Capture the cell that displays the provided text and extract its [x, y] central coordinate. 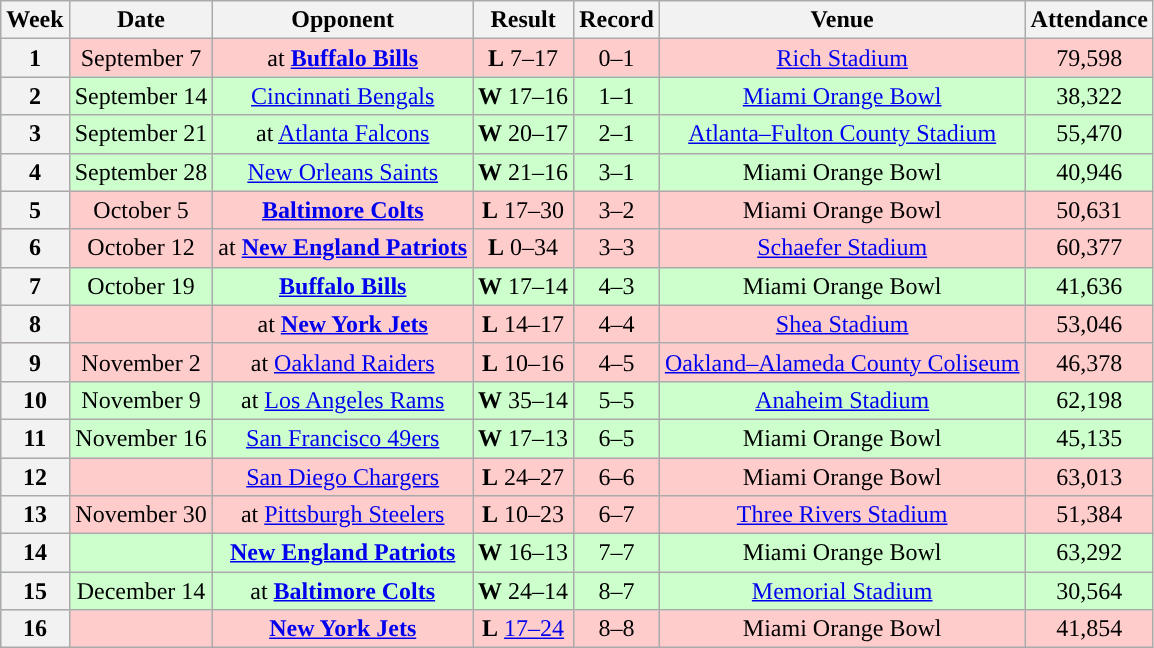
at New York Jets [343, 324]
60,377 [1089, 248]
41,854 [1089, 629]
Schaefer Stadium [842, 248]
at Oakland Raiders [343, 362]
Buffalo Bills [343, 286]
4–5 [617, 362]
L 10–23 [524, 515]
Opponent [343, 20]
38,322 [1089, 96]
Cincinnati Bengals [343, 96]
Memorial Stadium [842, 591]
L 24–27 [524, 477]
L 7–17 [524, 58]
13 [35, 515]
November 30 [141, 515]
4–4 [617, 324]
W 17–14 [524, 286]
1–1 [617, 96]
at New England Patriots [343, 248]
New England Patriots [343, 553]
L 10–16 [524, 362]
40,946 [1089, 172]
15 [35, 591]
11 [35, 438]
at Buffalo Bills [343, 58]
December 14 [141, 591]
7 [35, 286]
Three Rivers Stadium [842, 515]
San Diego Chargers [343, 477]
7–7 [617, 553]
63,013 [1089, 477]
3–2 [617, 210]
at Pittsburgh Steelers [343, 515]
Shea Stadium [842, 324]
4–3 [617, 286]
at Atlanta Falcons [343, 134]
Venue [842, 20]
6–5 [617, 438]
Anaheim Stadium [842, 400]
September 7 [141, 58]
November 9 [141, 400]
October 12 [141, 248]
L 14–17 [524, 324]
November 16 [141, 438]
October 19 [141, 286]
W 20–17 [524, 134]
at Los Angeles Rams [343, 400]
53,046 [1089, 324]
3–3 [617, 248]
50,631 [1089, 210]
10 [35, 400]
Atlanta–Fulton County Stadium [842, 134]
Baltimore Colts [343, 210]
8–7 [617, 591]
46,378 [1089, 362]
9 [35, 362]
W 24–14 [524, 591]
5–5 [617, 400]
16 [35, 629]
30,564 [1089, 591]
L 0–34 [524, 248]
September 21 [141, 134]
0–1 [617, 58]
62,198 [1089, 400]
W 17–16 [524, 96]
W 35–14 [524, 400]
55,470 [1089, 134]
October 5 [141, 210]
W 21–16 [524, 172]
New Orleans Saints [343, 172]
3–1 [617, 172]
6–6 [617, 477]
79,598 [1089, 58]
San Francisco 49ers [343, 438]
Result [524, 20]
Week [35, 20]
Oakland–Alameda County Coliseum [842, 362]
6 [35, 248]
L 17–24 [524, 629]
4 [35, 172]
L 17–30 [524, 210]
5 [35, 210]
12 [35, 477]
Rich Stadium [842, 58]
63,292 [1089, 553]
8 [35, 324]
at Baltimore Colts [343, 591]
Record [617, 20]
2–1 [617, 134]
Attendance [1089, 20]
1 [35, 58]
8–8 [617, 629]
New York Jets [343, 629]
September 14 [141, 96]
3 [35, 134]
6–7 [617, 515]
September 28 [141, 172]
14 [35, 553]
Date [141, 20]
51,384 [1089, 515]
2 [35, 96]
W 17–13 [524, 438]
W 16–13 [524, 553]
November 2 [141, 362]
45,135 [1089, 438]
41,636 [1089, 286]
